Locate the cell with the specified text and output its [X, Y] center coordinate. 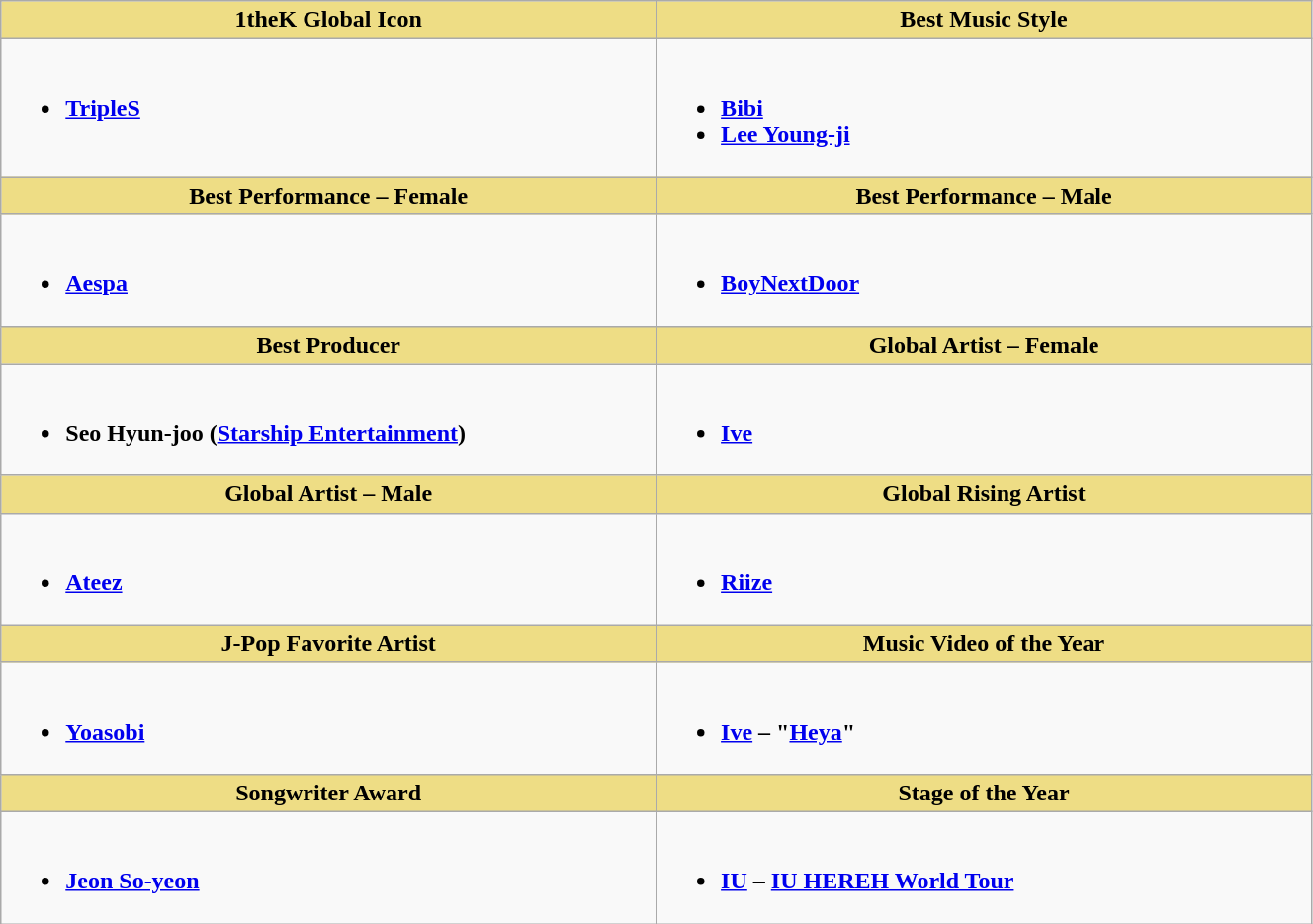
Aespa [328, 271]
BoyNextDoor [985, 271]
Yoasobi [328, 717]
1theK Global Icon [328, 20]
Ateez [328, 569]
Global Artist – Female [985, 345]
Jeon So-yeon [328, 868]
Stage of the Year [985, 793]
Best Performance – Male [985, 196]
Music Video of the Year [985, 643]
Global Artist – Male [328, 494]
Riize [985, 569]
Best Performance – Female [328, 196]
Seo Hyun-joo (Starship Entertainment) [328, 419]
Songwriter Award [328, 793]
IU – IU HEREH World Tour [985, 868]
Best Producer [328, 345]
Best Music Style [985, 20]
BibiLee Young-ji [985, 108]
TripleS [328, 108]
Ive [985, 419]
Ive – "Heya" [985, 717]
J-Pop Favorite Artist [328, 643]
Global Rising Artist [985, 494]
